Search for the cell housing the specified text and yield its [x, y] center coordinate. 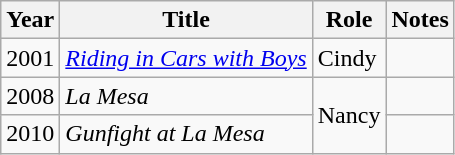
Nancy [349, 115]
2010 [30, 134]
Riding in Cars with Boys [186, 58]
Year [30, 20]
Role [349, 20]
2008 [30, 96]
Gunfight at La Mesa [186, 134]
2001 [30, 58]
Title [186, 20]
Notes [420, 20]
Cindy [349, 58]
La Mesa [186, 96]
